Locate the cell with the specified text and output its [X, Y] center coordinate. 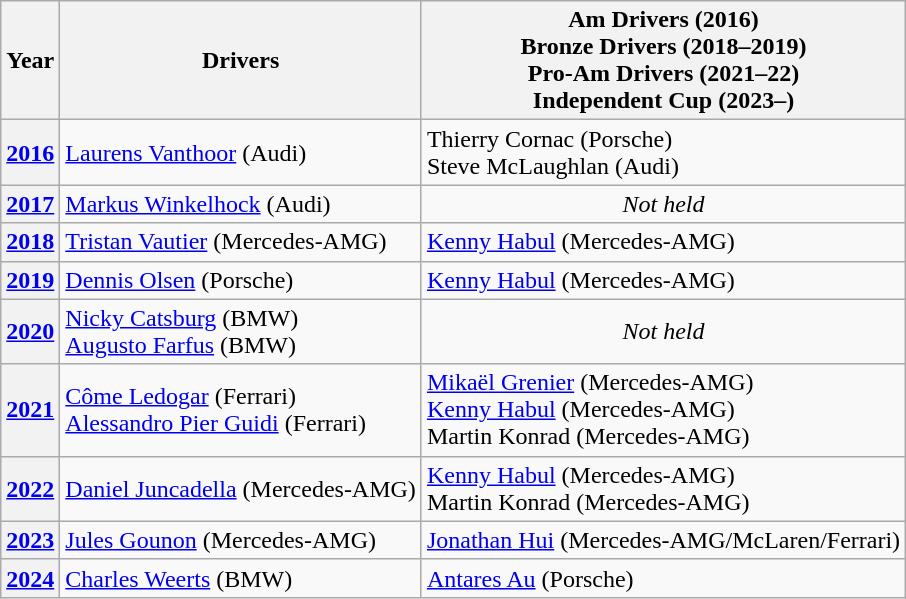
2022 [30, 488]
Laurens Vanthoor (Audi) [241, 152]
2017 [30, 204]
Markus Winkelhock (Audi) [241, 204]
2023 [30, 540]
Jonathan Hui (Mercedes-AMG/McLaren/Ferrari) [663, 540]
2020 [30, 332]
Mikaël Grenier (Mercedes-AMG) Kenny Habul (Mercedes-AMG) Martin Konrad (Mercedes-AMG) [663, 410]
Kenny Habul (Mercedes-AMG) Martin Konrad (Mercedes-AMG) [663, 488]
Year [30, 60]
2021 [30, 410]
Am Drivers (2016)Bronze Drivers (2018–2019)Pro-Am Drivers (2021–22)Independent Cup (2023–) [663, 60]
Tristan Vautier (Mercedes-AMG) [241, 242]
Daniel Juncadella (Mercedes-AMG) [241, 488]
Côme Ledogar (Ferrari) Alessandro Pier Guidi (Ferrari) [241, 410]
Nicky Catsburg (BMW) Augusto Farfus (BMW) [241, 332]
Drivers [241, 60]
2018 [30, 242]
Jules Gounon (Mercedes-AMG) [241, 540]
2024 [30, 578]
Dennis Olsen (Porsche) [241, 280]
2016 [30, 152]
Thierry Cornac (Porsche) Steve McLaughlan (Audi) [663, 152]
2019 [30, 280]
Antares Au (Porsche) [663, 578]
Charles Weerts (BMW) [241, 578]
